Detect which cell encompasses the target text, then output its (x, y) center coordinate. 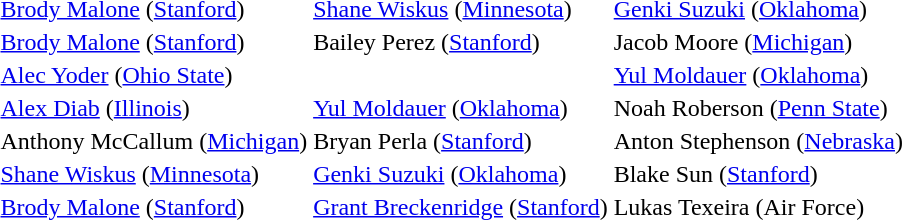
Bryan Perla (Stanford) (461, 141)
Yul Moldauer (Oklahoma) (461, 108)
Bailey Perez (Stanford) (461, 42)
Genki Suzuki (Oklahoma) (461, 174)
